Find where the given text appears and provide that cell's center as (X, Y) coordinate. 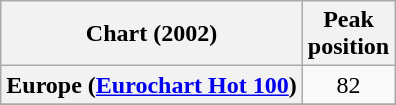
Chart (2002) (152, 34)
82 (348, 85)
Peakposition (348, 34)
Europe (Eurochart Hot 100) (152, 85)
